Capture the cell that displays the provided text and extract its [X, Y] central coordinate. 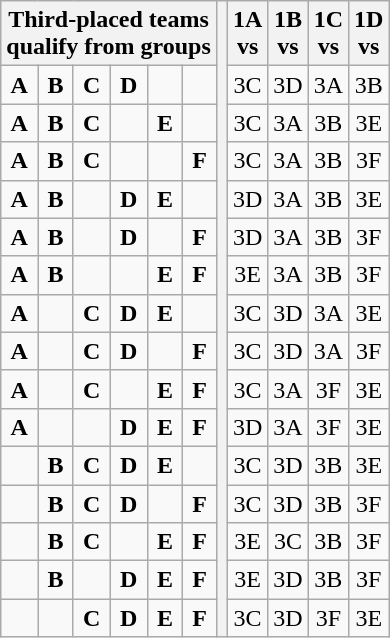
1Avs [247, 34]
1Cvs [328, 34]
1Bvs [288, 34]
Third-placed teamsqualify from groups [109, 34]
1Dvs [369, 34]
